Return the [x, y] coordinate for the center point of the cell that contains the specified text.  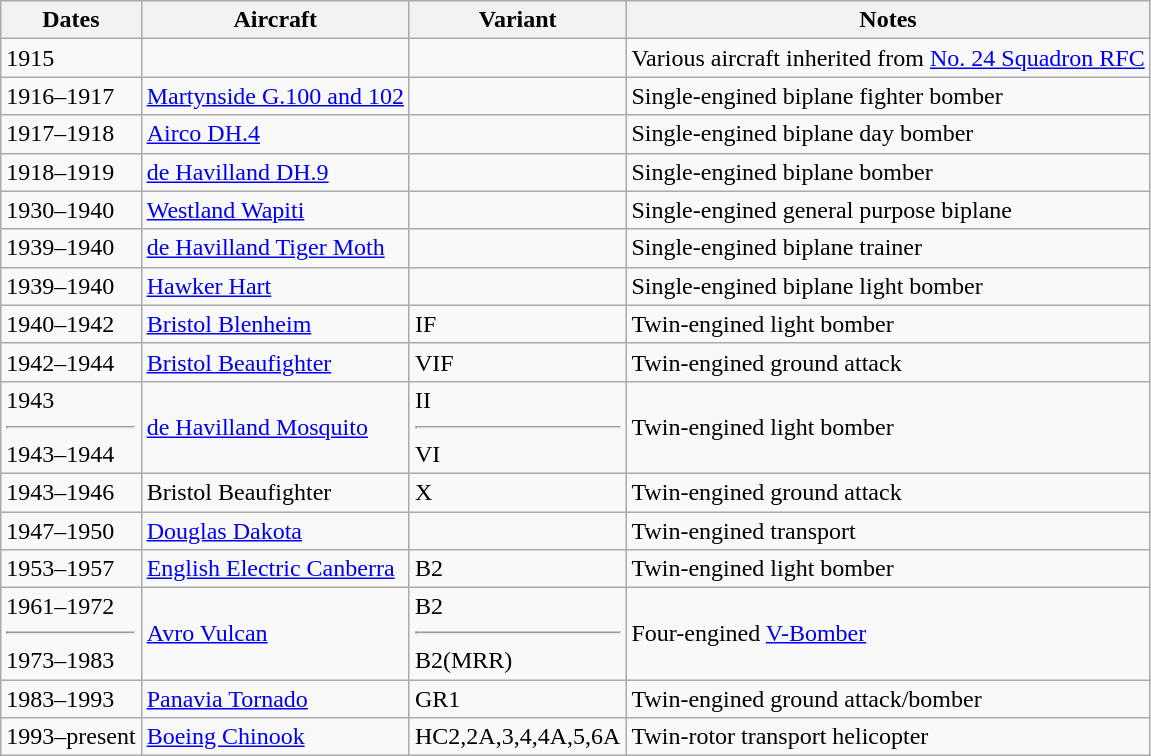
1993–present [71, 737]
1917–1918 [71, 134]
B2 [517, 569]
Single-engined biplane fighter bomber [888, 96]
Variant [517, 20]
Aircraft [275, 20]
Single-engined biplane light bomber [888, 286]
1918–1919 [71, 172]
Single-engined biplane day bomber [888, 134]
Panavia Tornado [275, 699]
1953–1957 [71, 569]
1942–1944 [71, 362]
Twin-engined ground attack/bomber [888, 699]
GR1 [517, 699]
Single-engined general purpose biplane [888, 210]
Four-engined V-Bomber [888, 634]
1983–1993 [71, 699]
19431943–1944 [71, 427]
1916–1917 [71, 96]
X [517, 492]
de Havilland Mosquito [275, 427]
Single-engined biplane trainer [888, 248]
Dates [71, 20]
Martynside G.100 and 102 [275, 96]
Notes [888, 20]
de Havilland Tiger Moth [275, 248]
1930–1940 [71, 210]
Avro Vulcan [275, 634]
Hawker Hart [275, 286]
1961–19721973–1983 [71, 634]
1943–1946 [71, 492]
Airco DH.4 [275, 134]
VIF [517, 362]
1947–1950 [71, 531]
IF [517, 324]
English Electric Canberra [275, 569]
IIVI [517, 427]
Westland Wapiti [275, 210]
Single-engined biplane bomber [888, 172]
Twin-rotor transport helicopter [888, 737]
Various aircraft inherited from No. 24 Squadron RFC [888, 58]
Bristol Blenheim [275, 324]
Twin-engined transport [888, 531]
1915 [71, 58]
HC2,2A,3,4,4A,5,6A [517, 737]
1940–1942 [71, 324]
Douglas Dakota [275, 531]
B2B2(MRR) [517, 634]
de Havilland DH.9 [275, 172]
Boeing Chinook [275, 737]
